Detect which cell encompasses the target text, then output its [x, y] center coordinate. 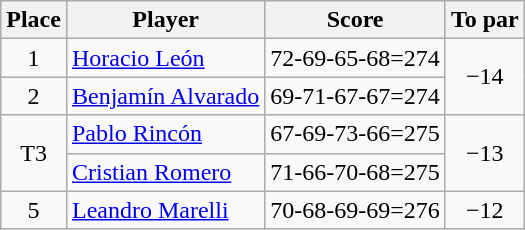
2 [34, 96]
5 [34, 210]
Cristian Romero [165, 172]
T3 [34, 153]
67-69-73-66=275 [356, 134]
Place [34, 20]
Leandro Marelli [165, 210]
−12 [484, 210]
69-71-67-67=274 [356, 96]
To par [484, 20]
Horacio León [165, 58]
−13 [484, 153]
72-69-65-68=274 [356, 58]
Player [165, 20]
1 [34, 58]
Score [356, 20]
−14 [484, 77]
Pablo Rincón [165, 134]
Benjamín Alvarado [165, 96]
70-68-69-69=276 [356, 210]
71-66-70-68=275 [356, 172]
